Pinpoint the cell where the given text exists, returning its [x, y] midpoint coordinate. 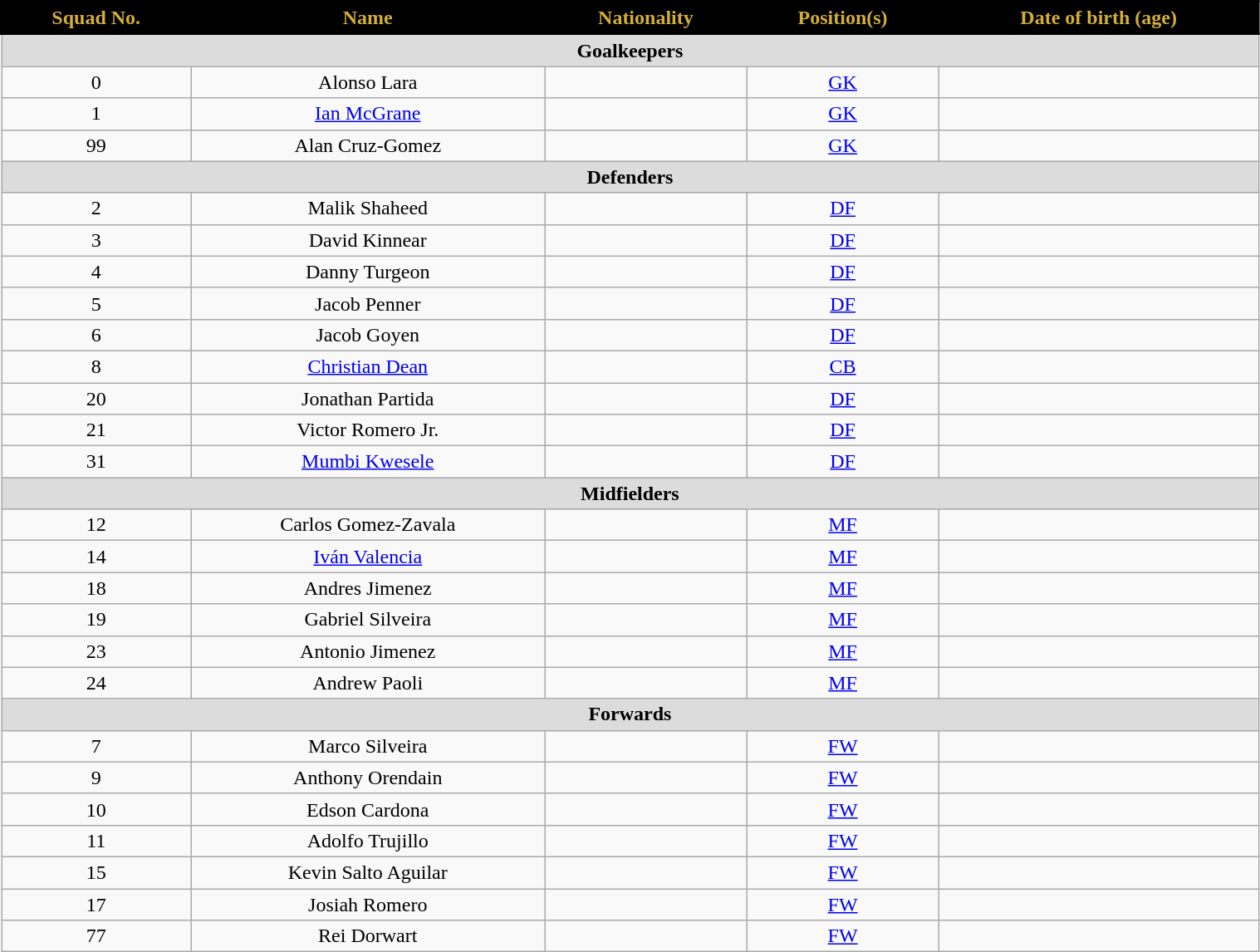
Christian Dean [368, 366]
9 [96, 778]
Malik Shaheed [368, 209]
2 [96, 209]
Anthony Orendain [368, 778]
Alonso Lara [368, 82]
77 [96, 936]
3 [96, 240]
Josiah Romero [368, 905]
Iván Valencia [368, 557]
Marco Silveira [368, 746]
Date of birth (age) [1098, 18]
4 [96, 272]
21 [96, 430]
Victor Romero Jr. [368, 430]
6 [96, 335]
Name [368, 18]
10 [96, 809]
5 [96, 303]
Squad No. [96, 18]
Andrew Paoli [368, 683]
CB [842, 366]
Mumbi Kwesele [368, 462]
Jacob Penner [368, 303]
David Kinnear [368, 240]
31 [96, 462]
7 [96, 746]
Adolfo Trujillo [368, 841]
23 [96, 651]
Midfielders [630, 493]
11 [96, 841]
Danny Turgeon [368, 272]
19 [96, 620]
Position(s) [842, 18]
Antonio Jimenez [368, 651]
Goalkeepers [630, 50]
Jonathan Partida [368, 398]
Gabriel Silveira [368, 620]
Forwards [630, 714]
18 [96, 588]
Alan Cruz-Gomez [368, 145]
12 [96, 525]
15 [96, 872]
Carlos Gomez-Zavala [368, 525]
Jacob Goyen [368, 335]
17 [96, 905]
Kevin Salto Aguilar [368, 872]
Ian McGrane [368, 114]
Rei Dorwart [368, 936]
1 [96, 114]
24 [96, 683]
Defenders [630, 177]
Andres Jimenez [368, 588]
0 [96, 82]
Edson Cardona [368, 809]
99 [96, 145]
8 [96, 366]
Nationality [646, 18]
20 [96, 398]
14 [96, 557]
